Return the (x, y) coordinate for the center point of the cell that contains the specified text.  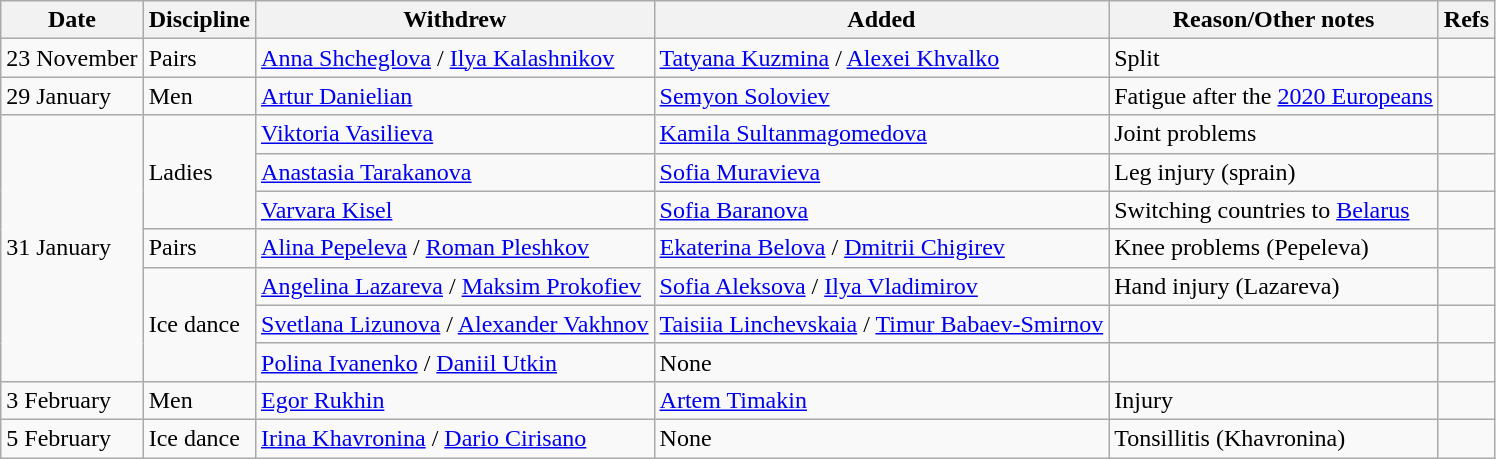
Fatigue after the 2020 Europeans (1274, 96)
Artur Danielian (456, 96)
Viktoria Vasilieva (456, 134)
Varvara Kisel (456, 210)
Refs (1466, 20)
Anastasia Tarakanova (456, 172)
Egor Rukhin (456, 400)
Hand injury (Lazareva) (1274, 286)
Split (1274, 58)
23 November (72, 58)
Knee problems (Pepeleva) (1274, 248)
Tatyana Kuzmina / Alexei Khvalko (882, 58)
Sofia Muravieva (882, 172)
Semyon Soloviev (882, 96)
Ladies (199, 172)
Reason/Other notes (1274, 20)
Taisiia Linchevskaia / Timur Babaev-Smirnov (882, 324)
Tonsillitis (Khavronina) (1274, 438)
Switching countries to Belarus (1274, 210)
Svetlana Lizunova / Alexander Vakhnov (456, 324)
Discipline (199, 20)
Ekaterina Belova / Dmitrii Chigirev (882, 248)
Sofia Aleksova / Ilya Vladimirov (882, 286)
Anna Shcheglova / Ilya Kalashnikov (456, 58)
31 January (72, 248)
Artem Timakin (882, 400)
Angelina Lazareva / Maksim Prokofiev (456, 286)
Sofia Baranova (882, 210)
Added (882, 20)
Alina Pepeleva / Roman Pleshkov (456, 248)
3 February (72, 400)
Date (72, 20)
Kamila Sultanmagomedova (882, 134)
29 January (72, 96)
Leg injury (sprain) (1274, 172)
Joint problems (1274, 134)
Withdrew (456, 20)
Irina Khavronina / Dario Cirisano (456, 438)
Polina Ivanenko / Daniil Utkin (456, 362)
5 February (72, 438)
Injury (1274, 400)
